Detect which cell encompasses the target text, then output its [x, y] center coordinate. 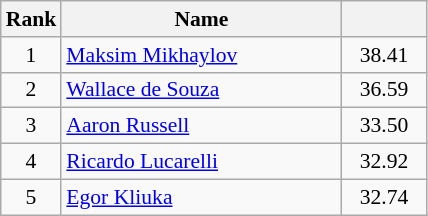
1 [32, 55]
Rank [32, 19]
32.74 [384, 197]
2 [32, 90]
33.50 [384, 126]
Wallace de Souza [201, 90]
Ricardo Lucarelli [201, 162]
3 [32, 126]
Aaron Russell [201, 126]
4 [32, 162]
Maksim Mikhaylov [201, 55]
Name [201, 19]
5 [32, 197]
36.59 [384, 90]
38.41 [384, 55]
Egor Kliuka [201, 197]
32.92 [384, 162]
